Return the (X, Y) coordinate for the center point of the cell that contains the specified text.  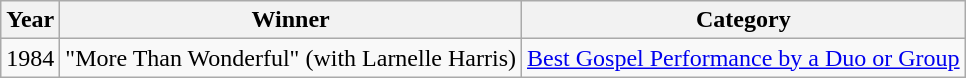
Category (744, 20)
1984 (30, 58)
Year (30, 20)
"More Than Wonderful" (with Larnelle Harris) (291, 58)
Winner (291, 20)
Best Gospel Performance by a Duo or Group (744, 58)
